Identify which cell holds the provided text, then report its [X, Y] central coordinate. 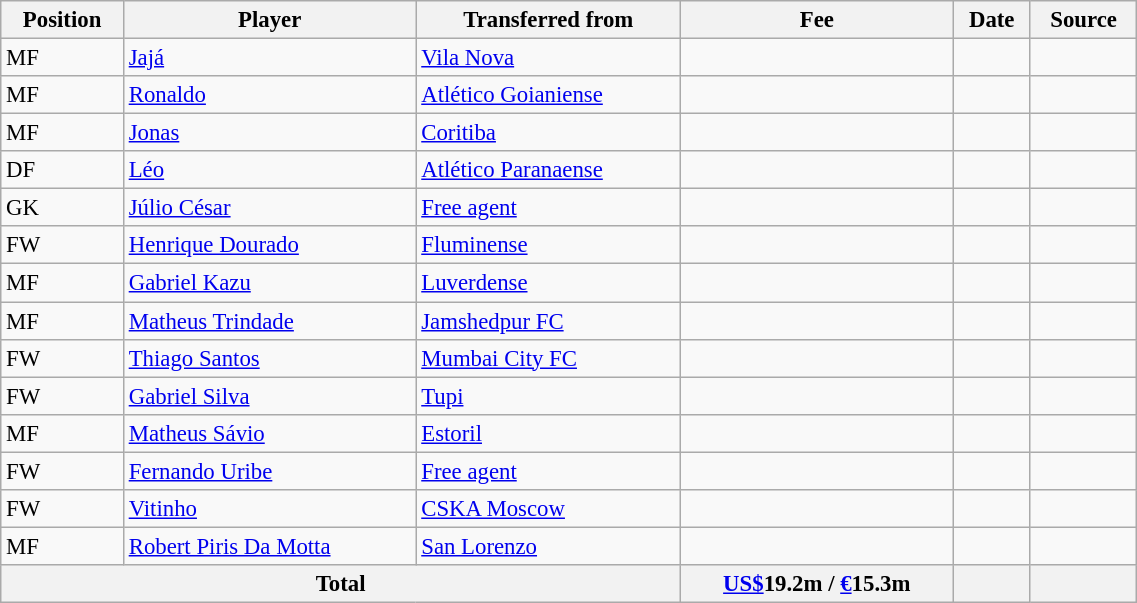
Vitinho [270, 509]
Thiago Santos [270, 358]
Tupi [548, 396]
Atlético Goianiense [548, 95]
Jonas [270, 133]
Léo [270, 170]
Matheus Sávio [270, 433]
GK [62, 208]
Date [992, 20]
Gabriel Kazu [270, 283]
Jajá [270, 58]
DF [62, 170]
Fernando Uribe [270, 471]
Atlético Paranaense [548, 170]
US$19.2m / €15.3m [818, 584]
Fluminense [548, 245]
Henrique Dourado [270, 245]
Coritiba [548, 133]
San Lorenzo [548, 546]
Júlio César [270, 208]
Source [1083, 20]
Estoril [548, 433]
Robert Piris Da Motta [270, 546]
Mumbai City FC [548, 358]
Matheus Trindade [270, 321]
Gabriel Silva [270, 396]
Player [270, 20]
Transferred from [548, 20]
Position [62, 20]
Ronaldo [270, 95]
Luverdense [548, 283]
Fee [818, 20]
Total [341, 584]
Jamshedpur FC [548, 321]
CSKA Moscow [548, 509]
Vila Nova [548, 58]
